Return the [X, Y] coordinate for the center point of the cell that contains the specified text.  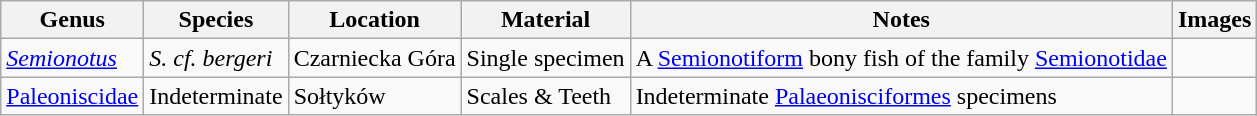
Sołtyków [374, 96]
Notes [901, 20]
Paleoniscidae [72, 96]
Single specimen [546, 58]
Genus [72, 20]
S. cf. bergeri [216, 58]
Indeterminate Palaeonisciformes specimens [901, 96]
Czarniecka Góra [374, 58]
Indeterminate [216, 96]
Semionotus [72, 58]
Location [374, 20]
Scales & Teeth [546, 96]
Images [1214, 20]
A Semionotiform bony fish of the family Semionotidae [901, 58]
Material [546, 20]
Species [216, 20]
